Extract the (X, Y) coordinate from the center of the cell holding the provided text.  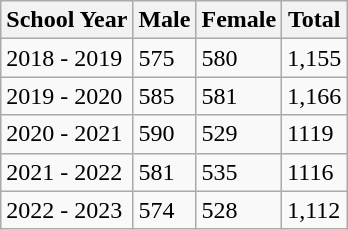
1116 (314, 172)
590 (164, 134)
2018 - 2019 (67, 58)
574 (164, 210)
535 (239, 172)
575 (164, 58)
529 (239, 134)
2019 - 2020 (67, 96)
School Year (67, 20)
2021 - 2022 (67, 172)
Male (164, 20)
580 (239, 58)
1,112 (314, 210)
528 (239, 210)
1119 (314, 134)
1,166 (314, 96)
2022 - 2023 (67, 210)
2020 - 2021 (67, 134)
585 (164, 96)
Total (314, 20)
Female (239, 20)
1,155 (314, 58)
